Find where the given text appears and provide that cell's center as (x, y) coordinate. 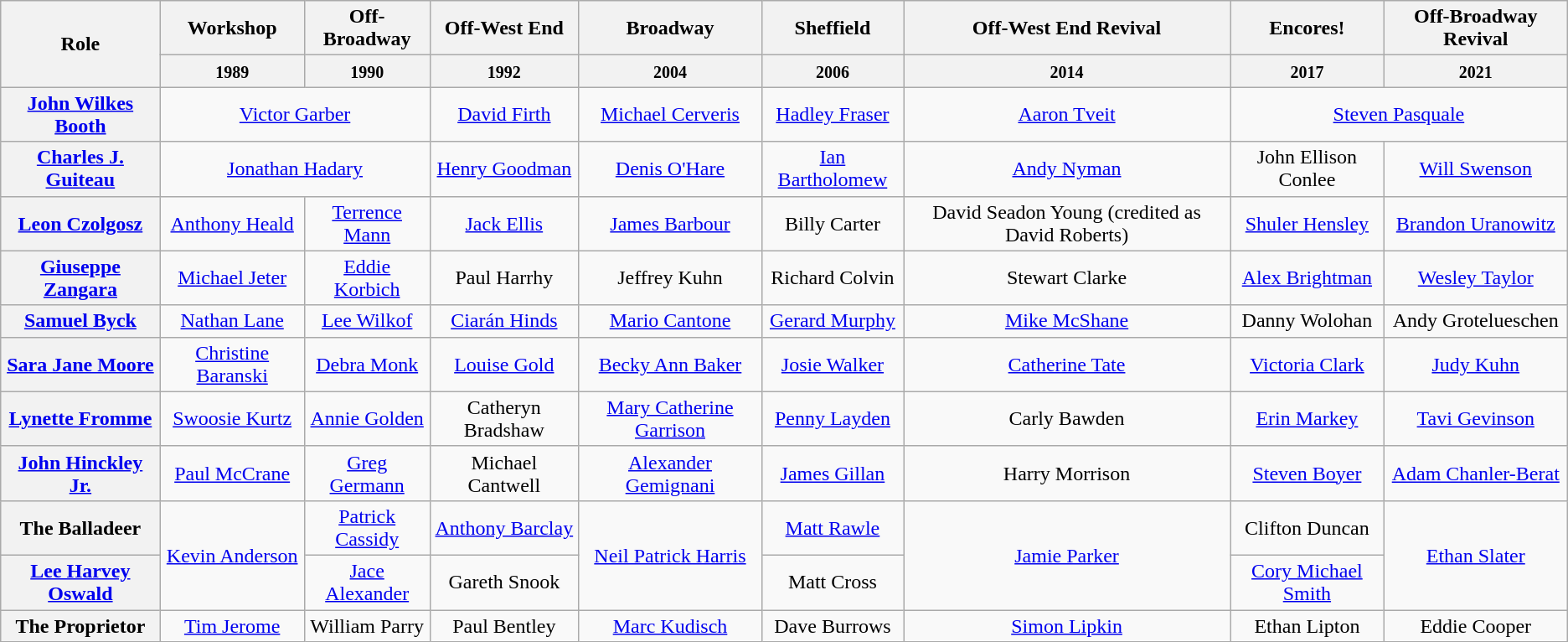
Steven Pasquale (1399, 114)
The Proprietor (80, 626)
Sara Jane Moore (80, 364)
Jeffrey Kuhn (670, 278)
Ethan Lipton (1308, 626)
Terrence Mann (367, 223)
Annie Golden (367, 419)
Clifton Duncan (1308, 528)
Victoria Clark (1308, 364)
Samuel Byck (80, 321)
Matt Rawle (833, 528)
Nathan Lane (232, 321)
Giuseppe Zangara (80, 278)
1992 (504, 71)
Michael Cantwell (504, 473)
Debra Monk (367, 364)
Ian Bartholomew (833, 169)
Stewart Clarke (1067, 278)
Catheryn Bradshaw (504, 419)
Hadley Fraser (833, 114)
Kevin Anderson (232, 555)
Greg Germann (367, 473)
Charles J. Guiteau (80, 169)
Judy Kuhn (1476, 364)
Anthony Heald (232, 223)
James Barbour (670, 223)
Workshop (232, 28)
Off-Broadway Revival (1476, 28)
Broadway (670, 28)
Patrick Cassidy (367, 528)
The Balladeer (80, 528)
Victor Garber (295, 114)
1990 (367, 71)
Paul Harrhy (504, 278)
Henry Goodman (504, 169)
Josie Walker (833, 364)
Mary Catherine Garrison (670, 419)
Leon Czolgosz (80, 223)
Ethan Slater (1476, 555)
Off-West End Revival (1067, 28)
Billy Carter (833, 223)
Dave Burrows (833, 626)
Shuler Hensley (1308, 223)
Michael Jeter (232, 278)
Sheffield (833, 28)
2017 (1308, 71)
Eddie Cooper (1476, 626)
David Seadon Young (credited as David Roberts) (1067, 223)
Gareth Snook (504, 582)
Alexander Gemignani (670, 473)
Paul Bentley (504, 626)
Alex Brightman (1308, 278)
Cory Michael Smith (1308, 582)
Off-West End (504, 28)
Ciarán Hinds (504, 321)
Aaron Tveit (1067, 114)
2014 (1067, 71)
Jace Alexander (367, 582)
Swoosie Kurtz (232, 419)
Adam Chanler-Berat (1476, 473)
Erin Markey (1308, 419)
2006 (833, 71)
Denis O'Hare (670, 169)
2004 (670, 71)
Lee Harvey Oswald (80, 582)
Andy Nyman (1067, 169)
John Wilkes Booth (80, 114)
Paul McCrane (232, 473)
Carly Bawden (1067, 419)
2021 (1476, 71)
Gerard Murphy (833, 321)
William Parry (367, 626)
Encores! (1308, 28)
Danny Wolohan (1308, 321)
Simon Lipkin (1067, 626)
James Gillan (833, 473)
Steven Boyer (1308, 473)
Lynette Fromme (80, 419)
Off-Broadway (367, 28)
Tim Jerome (232, 626)
Lee Wilkof (367, 321)
Mario Cantone (670, 321)
Mike McShane (1067, 321)
Tavi Gevinson (1476, 419)
Matt Cross (833, 582)
Eddie Korbich (367, 278)
Jonathan Hadary (295, 169)
Anthony Barclay (504, 528)
Jack Ellis (504, 223)
John Ellison Conlee (1308, 169)
Jamie Parker (1067, 555)
Richard Colvin (833, 278)
David Firth (504, 114)
Catherine Tate (1067, 364)
Brandon Uranowitz (1476, 223)
Andy Grotelueschen (1476, 321)
Becky Ann Baker (670, 364)
Will Swenson (1476, 169)
1989 (232, 71)
Louise Gold (504, 364)
Penny Layden (833, 419)
Wesley Taylor (1476, 278)
Neil Patrick Harris (670, 555)
Marc Kudisch (670, 626)
Michael Cerveris (670, 114)
Christine Baranski (232, 364)
Harry Morrison (1067, 473)
Role (80, 44)
John Hinckley Jr. (80, 473)
